Identify which cell holds the provided text, then report its (x, y) central coordinate. 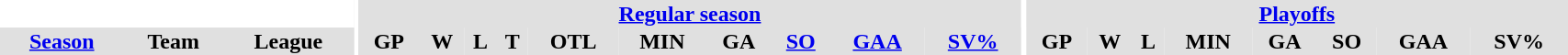
Playoffs (1297, 14)
T (513, 41)
Season (62, 41)
League (288, 41)
Team (173, 41)
OTL (573, 41)
Regular season (690, 14)
